Return (x, y) of the center of cell containing provided text 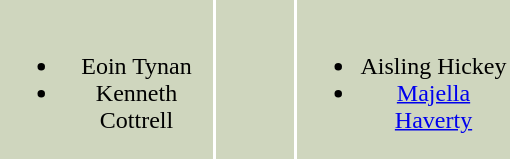
Aisling HickeyMajella Haverty (404, 80)
Eoin TynanKenneth Cottrell (106, 80)
